Return the [x, y] coordinate for the center point of the cell that contains the specified text.  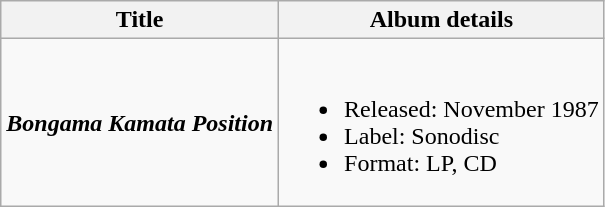
Bongama Kamata Position [140, 122]
Title [140, 20]
Album details [442, 20]
Released: November 1987Label: SonodiscFormat: LP, CD [442, 122]
